Capture the cell that displays the provided text and extract its (X, Y) central coordinate. 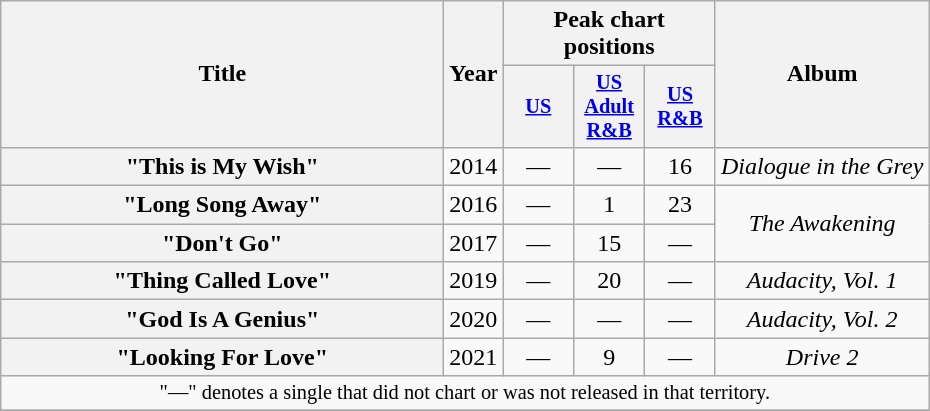
2019 (474, 281)
2017 (474, 243)
"Thing Called Love" (222, 281)
Title (222, 74)
2016 (474, 205)
"Long Song Away" (222, 205)
20 (610, 281)
US (538, 107)
Album (822, 74)
2014 (474, 166)
The Awakening (822, 224)
16 (680, 166)
Peak chart positions (610, 34)
"—" denotes a single that did not chart or was not released in that territory. (465, 393)
15 (610, 243)
"Don't Go" (222, 243)
USAdultR&B (610, 107)
9 (610, 357)
Audacity, Vol. 2 (822, 319)
1 (610, 205)
2021 (474, 357)
"Looking For Love" (222, 357)
23 (680, 205)
Drive 2 (822, 357)
Year (474, 74)
USR&B (680, 107)
Dialogue in the Grey (822, 166)
"This is My Wish" (222, 166)
"God Is A Genius" (222, 319)
Audacity, Vol. 1 (822, 281)
2020 (474, 319)
